Scan for the cell matching the given text and deliver its [x, y] coordinate at center. 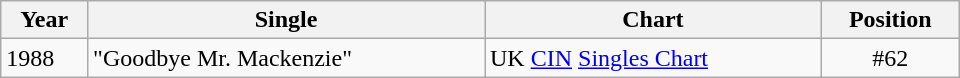
Year [44, 20]
Single [286, 20]
"Goodbye Mr. Mackenzie" [286, 58]
Chart [652, 20]
1988 [44, 58]
UK CIN Singles Chart [652, 58]
Position [890, 20]
#62 [890, 58]
